Search for the cell housing the specified text and yield its (x, y) center coordinate. 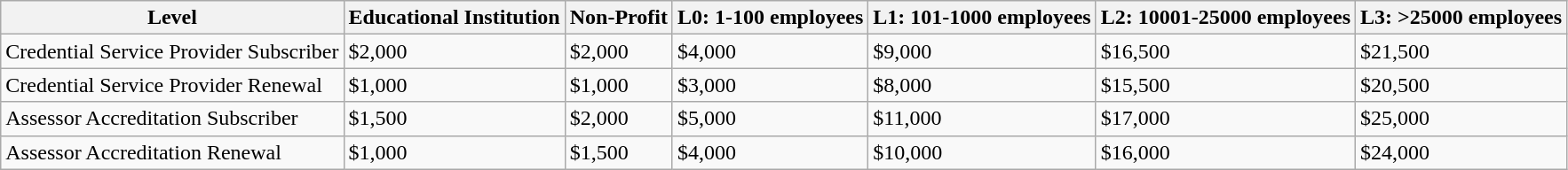
L2: 10001-25000 employees (1225, 18)
$15,500 (1225, 85)
Non-Profit (618, 18)
$16,000 (1225, 152)
L0: 1-100 employees (770, 18)
Credential Service Provider Subscriber (172, 51)
Credential Service Provider Renewal (172, 85)
$10,000 (982, 152)
$5,000 (770, 119)
$8,000 (982, 85)
$16,500 (1225, 51)
Educational Institution (455, 18)
Level (172, 18)
$9,000 (982, 51)
$21,500 (1461, 51)
$25,000 (1461, 119)
L3: >25000 employees (1461, 18)
$3,000 (770, 85)
Assessor Accreditation Subscriber (172, 119)
$11,000 (982, 119)
L1: 101-1000 employees (982, 18)
$24,000 (1461, 152)
$17,000 (1225, 119)
$20,500 (1461, 85)
Assessor Accreditation Renewal (172, 152)
